Extract the (X, Y) coordinate from the center of the cell holding the provided text.  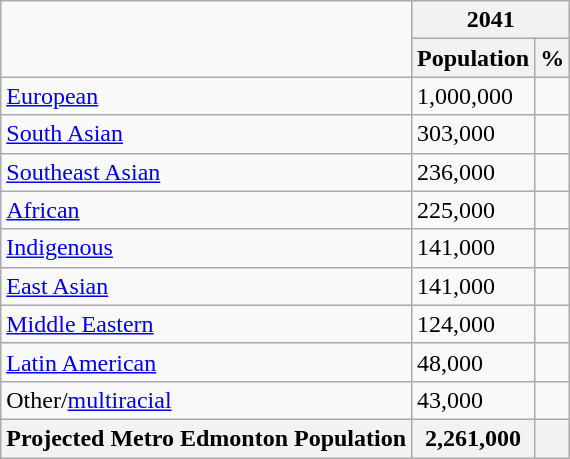
Population (474, 58)
2,261,000 (474, 438)
African (206, 210)
303,000 (474, 134)
Indigenous (206, 248)
48,000 (474, 362)
225,000 (474, 210)
Projected Metro Edmonton Population (206, 438)
Other/multiracial (206, 400)
43,000 (474, 400)
Latin American (206, 362)
124,000 (474, 324)
1,000,000 (474, 96)
East Asian (206, 286)
Middle Eastern (206, 324)
Southeast Asian (206, 172)
2041 (491, 20)
236,000 (474, 172)
European (206, 96)
South Asian (206, 134)
% (552, 58)
